Return (X, Y) of the center of cell containing provided text 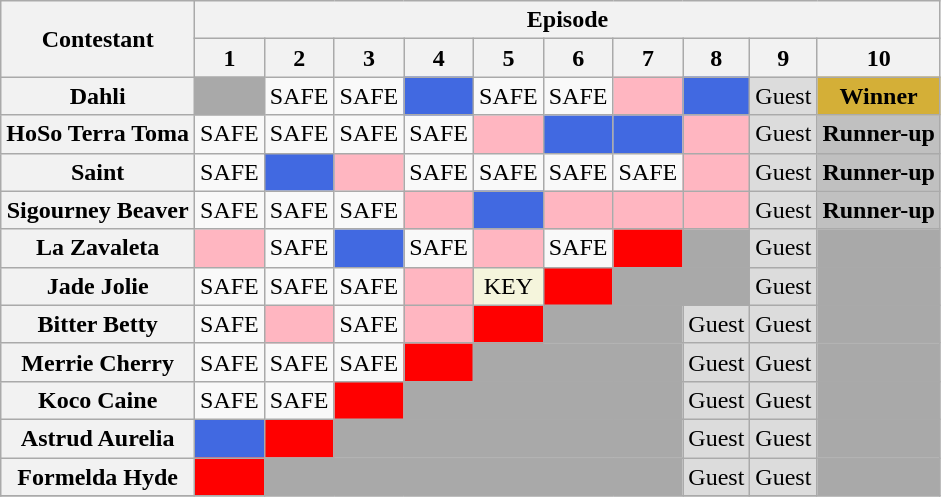
Koco Caine (98, 400)
Saint (98, 172)
Jade Jolie (98, 286)
Astrud Aurelia (98, 438)
4 (439, 58)
1 (230, 58)
2 (299, 58)
7 (648, 58)
5 (509, 58)
Bitter Betty (98, 324)
6 (578, 58)
Contestant (98, 39)
KEY (509, 286)
HoSo Terra Toma (98, 134)
9 (784, 58)
Winner (879, 96)
Formelda Hyde (98, 477)
3 (369, 58)
10 (879, 58)
Sigourney Beaver (98, 210)
Merrie Cherry (98, 362)
Dahli (98, 96)
La Zavaleta (98, 248)
Episode (568, 20)
8 (716, 58)
